Find where the given text appears and provide that cell's center as [X, Y] coordinate. 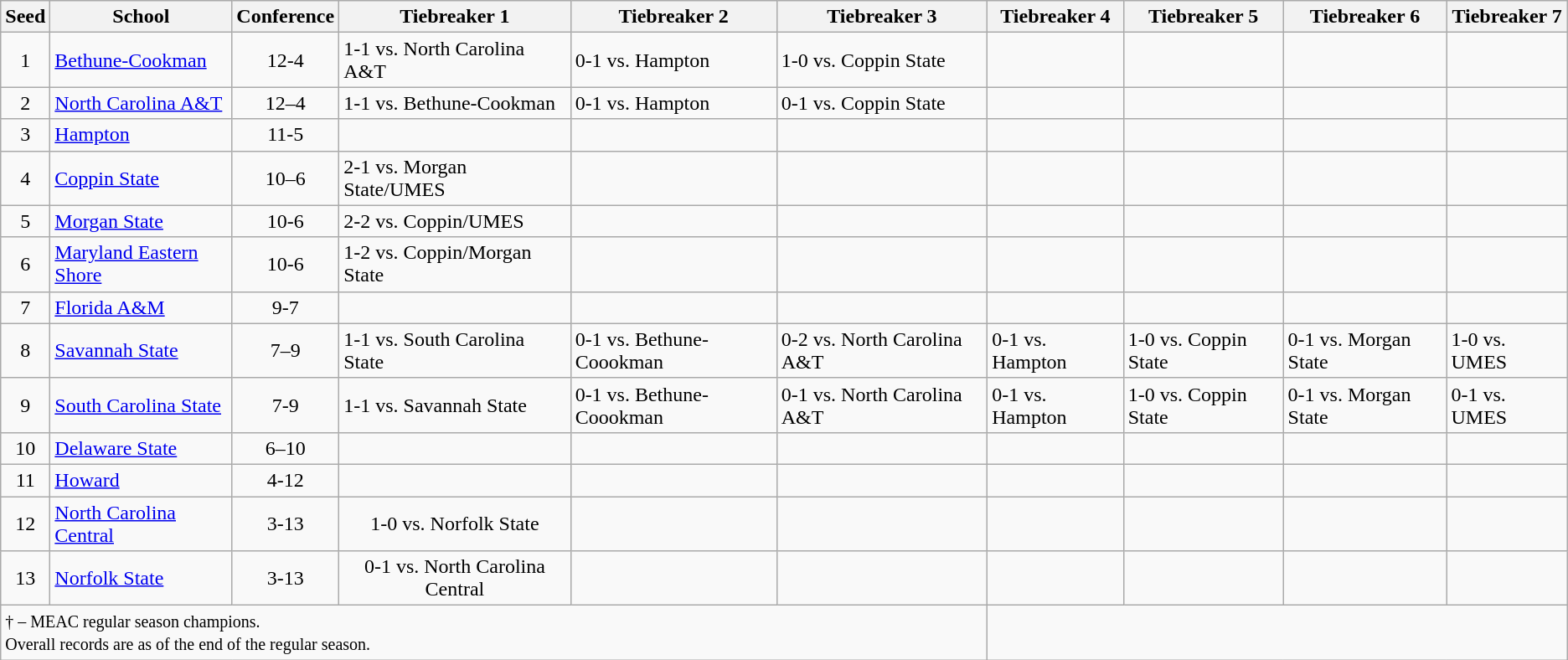
4-12 [286, 480]
Tiebreaker 3 [882, 17]
Florida A&M [141, 307]
North Carolina A&T [141, 103]
Howard [141, 480]
Tiebreaker 5 [1203, 17]
0-1 vs. UMES [1507, 405]
Savannah State [141, 350]
Norfolk State [141, 578]
Tiebreaker 2 [673, 17]
Tiebreaker 4 [1055, 17]
3 [25, 135]
Seed [25, 17]
1-0 vs. Norfolk State [455, 523]
7 [25, 307]
School [141, 17]
Conference [286, 17]
North Carolina Central [141, 523]
South Carolina State [141, 405]
0-2 vs. North Carolina A&T [882, 350]
Tiebreaker 6 [1365, 17]
5 [25, 221]
2-1 vs. Morgan State/UMES [455, 178]
4 [25, 178]
7-9 [286, 405]
Morgan State [141, 221]
7–9 [286, 350]
12 [25, 523]
9 [25, 405]
Delaware State [141, 448]
12–4 [286, 103]
0-1 vs. Coppin State [882, 103]
11-5 [286, 135]
Maryland Eastern Shore [141, 265]
Tiebreaker 7 [1507, 17]
† – MEAC regular season champions.Overall records are as of the end of the regular season. [494, 633]
0-1 vs. North Carolina A&T [882, 405]
12-4 [286, 60]
Tiebreaker 1 [455, 17]
Coppin State [141, 178]
Hampton [141, 135]
9-7 [286, 307]
1-0 vs. UMES [1507, 350]
Bethune-Cookman [141, 60]
10–6 [286, 178]
2-2 vs. Coppin/UMES [455, 221]
1-1 vs. North Carolina A&T [455, 60]
1-1 vs. Savannah State [455, 405]
1 [25, 60]
11 [25, 480]
6 [25, 265]
1-1 vs. Bethune-Cookman [455, 103]
0-1 vs. North Carolina Central [455, 578]
1-1 vs. South Carolina State [455, 350]
8 [25, 350]
6–10 [286, 448]
10 [25, 448]
1-2 vs. Coppin/Morgan State [455, 265]
2 [25, 103]
13 [25, 578]
